Identify which cell holds the provided text, then report its (x, y) central coordinate. 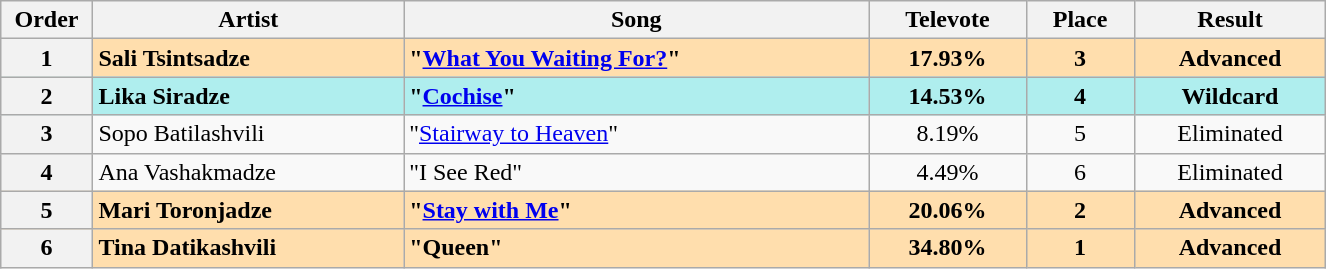
Lika Siradze (248, 96)
Song (636, 20)
4.49% (948, 172)
Sopo Batilashvili (248, 134)
"Stay with Me" (636, 210)
Televote (948, 20)
"What You Waiting For?" (636, 58)
Order (46, 20)
Result (1230, 20)
"Queen" (636, 248)
Sali Tsintsadze (248, 58)
14.53% (948, 96)
Wildcard (1230, 96)
20.06% (948, 210)
Artist (248, 20)
Mari Toronjadze (248, 210)
Ana Vashakmadze (248, 172)
34.80% (948, 248)
Tina Datikashvili (248, 248)
8.19% (948, 134)
"I See Red" (636, 172)
"Stairway to Heaven" (636, 134)
17.93% (948, 58)
"Cochise" (636, 96)
Place (1080, 20)
